Return (X, Y) of the center of cell containing provided text 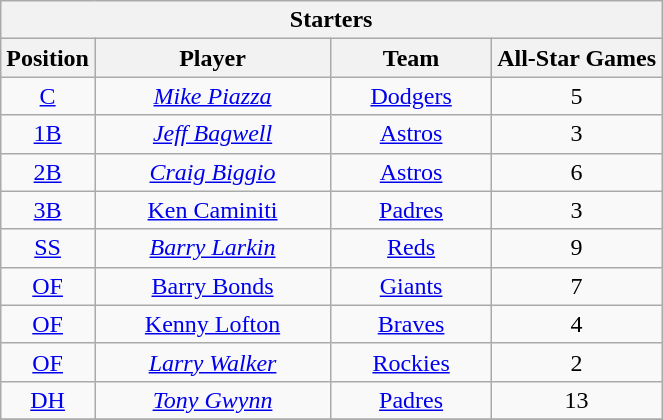
9 (577, 248)
Barry Bonds (212, 286)
2B (48, 172)
Jeff Bagwell (212, 134)
13 (577, 400)
Dodgers (412, 96)
SS (48, 248)
Braves (412, 324)
4 (577, 324)
3B (48, 210)
Tony Gwynn (212, 400)
Giants (412, 286)
Starters (332, 20)
Kenny Lofton (212, 324)
C (48, 96)
2 (577, 362)
DH (48, 400)
Position (48, 58)
Rockies (412, 362)
6 (577, 172)
Team (412, 58)
Mike Piazza (212, 96)
Larry Walker (212, 362)
1B (48, 134)
7 (577, 286)
All-Star Games (577, 58)
Player (212, 58)
Ken Caminiti (212, 210)
Barry Larkin (212, 248)
Reds (412, 248)
5 (577, 96)
Craig Biggio (212, 172)
